Identify which cell holds the provided text, then report its (x, y) central coordinate. 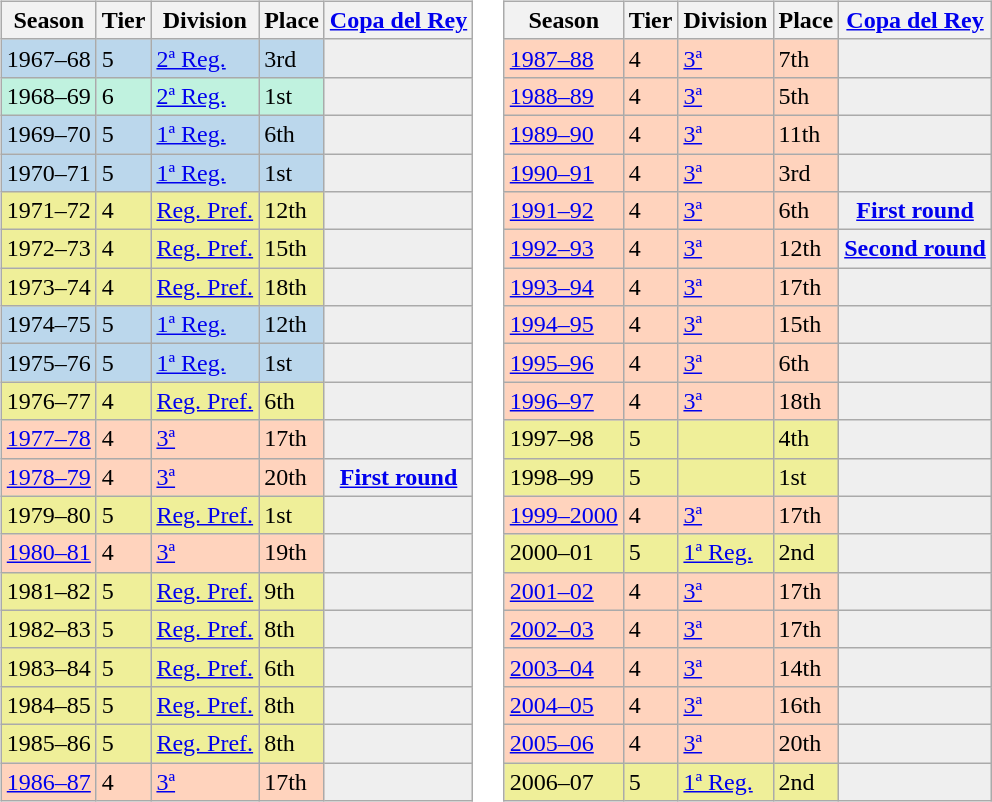
1984–85 (48, 705)
2003–04 (564, 667)
2005–06 (564, 743)
6 (124, 96)
2002–03 (564, 629)
1999–2000 (564, 515)
1967–68 (48, 58)
1990–91 (564, 173)
9th (292, 591)
1991–92 (564, 211)
14th (806, 667)
1988–89 (564, 96)
1976–77 (48, 401)
1983–84 (48, 667)
1977–78 (48, 439)
1972–73 (48, 249)
1986–87 (48, 781)
1998–99 (564, 477)
1996–97 (564, 401)
1997–98 (564, 439)
Second round (916, 249)
1971–72 (48, 211)
2000–01 (564, 553)
1979–80 (48, 515)
2001–02 (564, 591)
1992–93 (564, 249)
1982–83 (48, 629)
7th (806, 58)
1987–88 (564, 58)
1978–79 (48, 477)
19th (292, 553)
1989–90 (564, 134)
1995–96 (564, 363)
11th (806, 134)
1974–75 (48, 325)
1985–86 (48, 743)
16th (806, 705)
1981–82 (48, 591)
2006–07 (564, 781)
1968–69 (48, 96)
1993–94 (564, 287)
1973–74 (48, 287)
1980–81 (48, 553)
2004–05 (564, 705)
1975–76 (48, 363)
1970–71 (48, 173)
1969–70 (48, 134)
1994–95 (564, 325)
5th (806, 96)
4th (806, 439)
